Capture the cell that displays the provided text and extract its (X, Y) central coordinate. 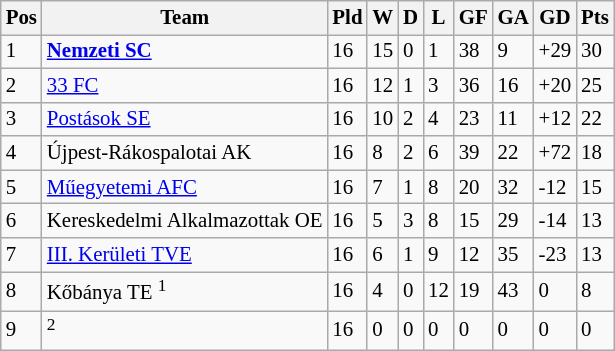
GD (555, 18)
23 (474, 119)
Team (185, 18)
III. Kerületi TVE (185, 255)
29 (514, 221)
D (410, 18)
+72 (555, 153)
25 (595, 85)
10 (382, 119)
11 (514, 119)
Postások SE (185, 119)
20 (474, 187)
43 (514, 290)
36 (474, 85)
-12 (555, 187)
L (438, 18)
Műegyetemi AFC (185, 187)
33 FC (185, 85)
-23 (555, 255)
19 (474, 290)
Pld (347, 18)
Újpest-Rákospalotai AK (185, 153)
W (382, 18)
+12 (555, 119)
Kőbánya TE 1 (185, 290)
-14 (555, 221)
+29 (555, 51)
32 (514, 187)
18 (595, 153)
Pts (595, 18)
Kereskedelmi Alkalmazottak OE (185, 221)
Nemzeti SC (185, 51)
39 (474, 153)
GF (474, 18)
+20 (555, 85)
38 (474, 51)
35 (514, 255)
GA (514, 18)
30 (595, 51)
Pos (22, 18)
